Output the (X, Y) coordinate of the center of the cell containing the given text.  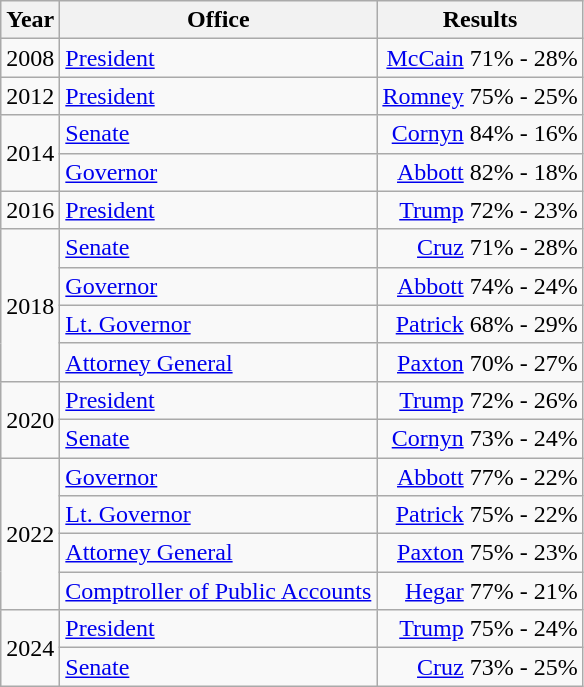
Abbott 82% - 18% (480, 172)
Abbott 74% - 24% (480, 286)
Cruz 73% - 25% (480, 667)
Abbott 77% - 22% (480, 477)
2008 (30, 58)
Trump 72% - 23% (480, 210)
2016 (30, 210)
Paxton 70% - 27% (480, 362)
2022 (30, 534)
Results (480, 20)
Romney 75% - 25% (480, 96)
Cornyn 84% - 16% (480, 134)
Hegar 77% - 21% (480, 591)
2018 (30, 305)
Cornyn 73% - 24% (480, 438)
Trump 72% - 26% (480, 400)
Comptroller of Public Accounts (218, 591)
McCain 71% - 28% (480, 58)
Cruz 71% - 28% (480, 248)
Patrick 75% - 22% (480, 515)
2014 (30, 153)
Paxton 75% - 23% (480, 553)
Patrick 68% - 29% (480, 324)
Trump 75% - 24% (480, 629)
2024 (30, 648)
2012 (30, 96)
2020 (30, 419)
Year (30, 20)
Office (218, 20)
